Return the [X, Y] coordinate for the center point of the cell that contains the specified text.  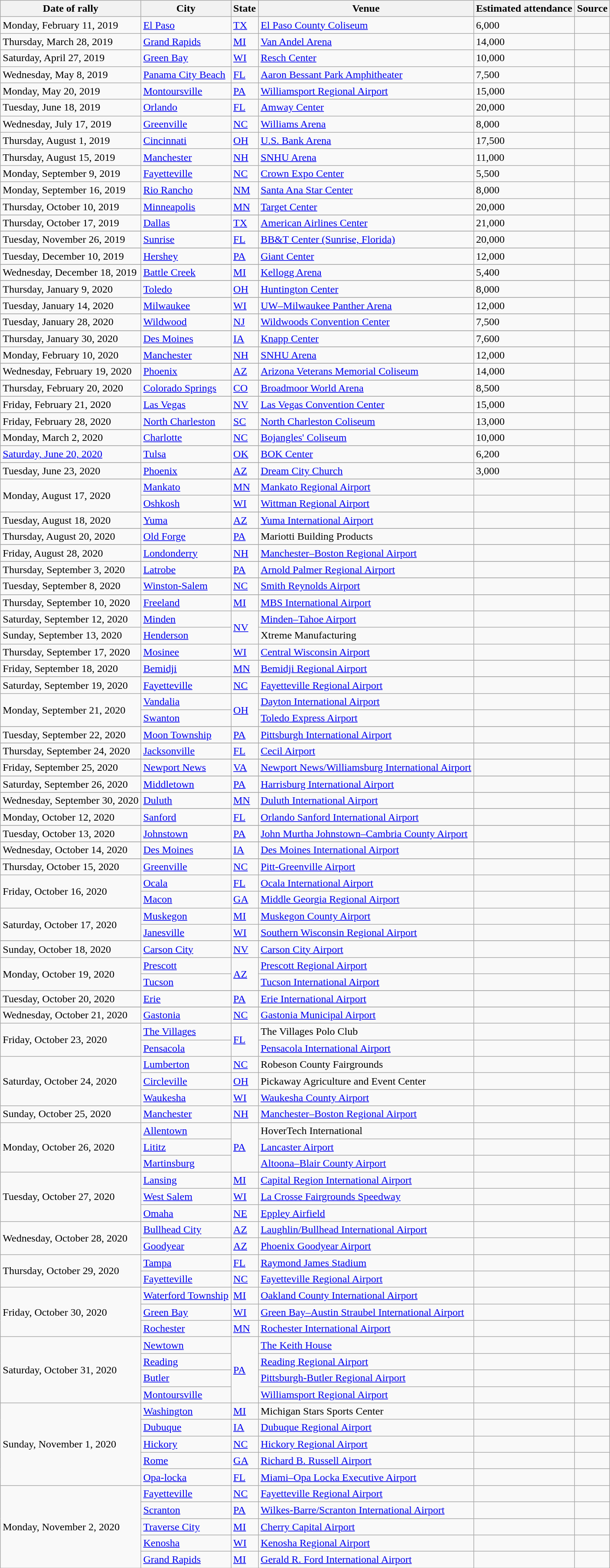
Bemidji Regional Airport [366, 668]
John Murtha Johnstown–Cambria County Airport [366, 834]
Rio Rancho [186, 190]
Charlotte [186, 437]
8,500 [524, 388]
BB&T Center (Sunrise, Florida) [366, 240]
Middle Georgia Regional Airport [366, 900]
Waukesha County Airport [366, 1098]
Sunday, October 25, 2020 [71, 1114]
Wednesday, October 14, 2020 [71, 850]
Hickory [186, 1444]
Miami–Opa Locka Executive Airport [366, 1477]
Traverse City [186, 1526]
Pitt-Greenville Airport [366, 867]
Tuesday, November 26, 2019 [71, 240]
Santa Ana Star Center [366, 190]
Oshkosh [186, 504]
Omaha [186, 1213]
Dallas [186, 223]
Thursday, October 17, 2019 [71, 223]
Laughlin/Bullhead International Airport [366, 1229]
Monday, February 10, 2020 [71, 355]
Wednesday, October 28, 2020 [71, 1238]
Sunday, October 18, 2020 [71, 949]
West Salem [186, 1196]
Friday, August 28, 2020 [71, 553]
North Charleston Coliseum [366, 421]
Sunday, November 1, 2020 [71, 1444]
Thursday, August 20, 2020 [71, 537]
NJ [245, 322]
Toledo Express Airport [366, 718]
Gastonia [186, 1015]
Monday, October 26, 2020 [71, 1147]
Muskegon County Airport [366, 916]
Pittsburgh-Butler Regional Airport [366, 1378]
The Villages [186, 1032]
Eppley Airfield [366, 1213]
The Keith House [366, 1345]
BOK Center [366, 454]
Henderson [186, 636]
11,000 [524, 157]
Xtreme Manufacturing [366, 636]
Sanford [186, 817]
Tuesday, October 20, 2020 [71, 998]
6,200 [524, 454]
5,400 [524, 273]
17,500 [524, 140]
Circleville [186, 1081]
Mariotti Building Products [366, 537]
Prescott Regional Airport [366, 965]
Monday, September 9, 2019 [71, 173]
Venue [366, 9]
Saturday, September 26, 2020 [71, 784]
VA [245, 768]
Dubuque Regional Airport [366, 1428]
Thursday, February 20, 2020 [71, 388]
Tucson International Airport [366, 982]
Saturday, October 24, 2020 [71, 1081]
Monday, March 2, 2020 [71, 437]
Reading [186, 1362]
Estimated attendance [524, 9]
Latrobe [186, 570]
Macon [186, 900]
City [186, 9]
Pittsburgh International Airport [366, 735]
Martinsburg [186, 1164]
Battle Creek [186, 273]
Tucson [186, 982]
Wednesday, December 18, 2019 [71, 273]
Southern Wisconsin Regional Airport [366, 932]
Hickory Regional Airport [366, 1444]
American Airlines Center [366, 223]
Pensacola [186, 1048]
3,000 [524, 470]
Newtown [186, 1345]
Rome [186, 1460]
Friday, September 18, 2020 [71, 668]
Knapp Center [366, 339]
Wittman Regional Airport [366, 504]
Thursday, January 30, 2020 [71, 339]
Bojangles' Coliseum [366, 437]
Dayton International Airport [366, 701]
Tuesday, December 10, 2019 [71, 256]
Mankato Regional Airport [366, 487]
Source [592, 9]
Minden [186, 619]
Jacksonville [186, 751]
Monday, September 21, 2020 [71, 710]
North Charleston [186, 421]
Friday, October 16, 2020 [71, 891]
Las Vegas Convention Center [366, 404]
Newport News [186, 768]
Sunday, September 13, 2020 [71, 636]
Monday, October 19, 2020 [71, 974]
Rochester International Airport [366, 1329]
Carson City Airport [366, 949]
Reading Regional Airport [366, 1362]
Orlando [186, 108]
Erie [186, 998]
Friday, September 25, 2020 [71, 768]
Kenosha Regional Airport [366, 1543]
U.S. Bank Arena [366, 140]
Des Moines International Airport [366, 850]
Wednesday, May 8, 2019 [71, 75]
Thursday, August 15, 2019 [71, 157]
Harrisburg International Airport [366, 784]
Milwaukee [186, 306]
Erie International Airport [366, 998]
Tuesday, August 18, 2020 [71, 520]
Gerald R. Ford International Airport [366, 1560]
Las Vegas [186, 404]
Altoona–Blair County Airport [366, 1164]
Friday, October 23, 2020 [71, 1040]
Saturday, June 20, 2020 [71, 454]
Friday, February 28, 2020 [71, 421]
21,000 [524, 223]
Goodyear [186, 1246]
Moon Township [186, 735]
Duluth [186, 801]
Thursday, September 24, 2020 [71, 751]
Green Bay–Austin Straubel International Airport [366, 1312]
Yuma International Airport [366, 520]
Van Andel Arena [366, 42]
NM [245, 190]
Gastonia Municipal Airport [366, 1015]
Wednesday, September 30, 2020 [71, 801]
13,000 [524, 421]
Colorado Springs [186, 388]
La Crosse Fairgrounds Speedway [366, 1196]
OK [245, 454]
Saturday, April 27, 2019 [71, 58]
Allentown [186, 1131]
Monday, February 11, 2019 [71, 25]
Lansing [186, 1180]
Orlando Sanford International Airport [366, 817]
Thursday, September 10, 2020 [71, 603]
Friday, February 21, 2020 [71, 404]
Date of rally [71, 9]
Minden–Tahoe Airport [366, 619]
Bemidji [186, 668]
Wednesday, February 19, 2020 [71, 372]
Carson City [186, 949]
Newport News/Williamsburg International Airport [366, 768]
Monday, August 17, 2020 [71, 496]
Janesville [186, 932]
Wilkes-Barre/Scranton International Airport [366, 1510]
Washington [186, 1411]
Saturday, September 12, 2020 [71, 619]
Richard B. Russell Airport [366, 1460]
Minneapolis [186, 207]
Tuesday, January 28, 2020 [71, 322]
Vandalia [186, 701]
Aaron Bessant Park Amphitheater [366, 75]
Giant Center [366, 256]
Monday, October 12, 2020 [71, 817]
Lancaster Airport [366, 1147]
Toledo [186, 289]
Monday, September 16, 2019 [71, 190]
Huntington Center [366, 289]
Cherry Capital Airport [366, 1526]
Tuesday, September 8, 2020 [71, 586]
Smith Reynolds Airport [366, 586]
Tuesday, June 18, 2019 [71, 108]
Swanton [186, 718]
Robeson County Fairgrounds [366, 1065]
Tuesday, October 27, 2020 [71, 1196]
The Villages Polo Club [366, 1032]
Lititz [186, 1147]
Thursday, October 15, 2020 [71, 867]
Williams Arena [366, 124]
Thursday, September 3, 2020 [71, 570]
Panama City Beach [186, 75]
Tuesday, June 23, 2020 [71, 470]
Tuesday, October 13, 2020 [71, 834]
Ocala [186, 883]
Prescott [186, 965]
Thursday, October 29, 2020 [71, 1271]
Pensacola International Airport [366, 1048]
Amway Center [366, 108]
Freeland [186, 603]
Michigan Stars Sports Center [366, 1411]
HoverTech International [366, 1131]
Opa-locka [186, 1477]
SC [245, 421]
Dream City Church [366, 470]
Raymond James Stadium [366, 1263]
UW–Milwaukee Panther Arena [366, 306]
Friday, October 30, 2020 [71, 1312]
Londonderry [186, 553]
Target Center [366, 207]
Thursday, October 10, 2019 [71, 207]
Phoenix Goodyear Airport [366, 1246]
Wednesday, July 17, 2019 [71, 124]
Oakland County International Airport [366, 1296]
Yuma [186, 520]
Tuesday, September 22, 2020 [71, 735]
NE [245, 1213]
Waukesha [186, 1098]
5,500 [524, 173]
Lumberton [186, 1065]
Thursday, March 28, 2019 [71, 42]
Thursday, August 1, 2019 [71, 140]
Sunrise [186, 240]
Bullhead City [186, 1229]
Scranton [186, 1510]
Ocala International Airport [366, 883]
Wednesday, October 21, 2020 [71, 1015]
Muskegon [186, 916]
Wildwood [186, 322]
Dubuque [186, 1428]
Pickaway Agriculture and Event Center [366, 1081]
Cecil Airport [366, 751]
Rochester [186, 1329]
CO [245, 388]
Capital Region International Airport [366, 1180]
Broadmoor World Arena [366, 388]
Arizona Veterans Memorial Coliseum [366, 372]
MBS International Airport [366, 603]
Crown Expo Center [366, 173]
Monday, May 20, 2019 [71, 91]
Middletown [186, 784]
Butler [186, 1378]
Tampa [186, 1263]
Kellogg Arena [366, 273]
Central Wisconsin Airport [366, 652]
Tulsa [186, 454]
Duluth International Airport [366, 801]
Cincinnati [186, 140]
Saturday, September 19, 2020 [71, 685]
Old Forge [186, 537]
7,600 [524, 339]
Waterford Township [186, 1296]
Saturday, October 17, 2020 [71, 924]
Resch Center [366, 58]
Mosinee [186, 652]
Hershey [186, 256]
Kenosha [186, 1543]
Johnstown [186, 834]
El Paso [186, 25]
Thursday, September 17, 2020 [71, 652]
Winston-Salem [186, 586]
Arnold Palmer Regional Airport [366, 570]
Mankato [186, 487]
Thursday, January 9, 2020 [71, 289]
Wildwoods Convention Center [366, 322]
State [245, 9]
Monday, November 2, 2020 [71, 1526]
El Paso County Coliseum [366, 25]
6,000 [524, 25]
Tuesday, January 14, 2020 [71, 306]
Saturday, October 31, 2020 [71, 1370]
